Provide the (X, Y) coordinate of the cell's center where the given text is located.  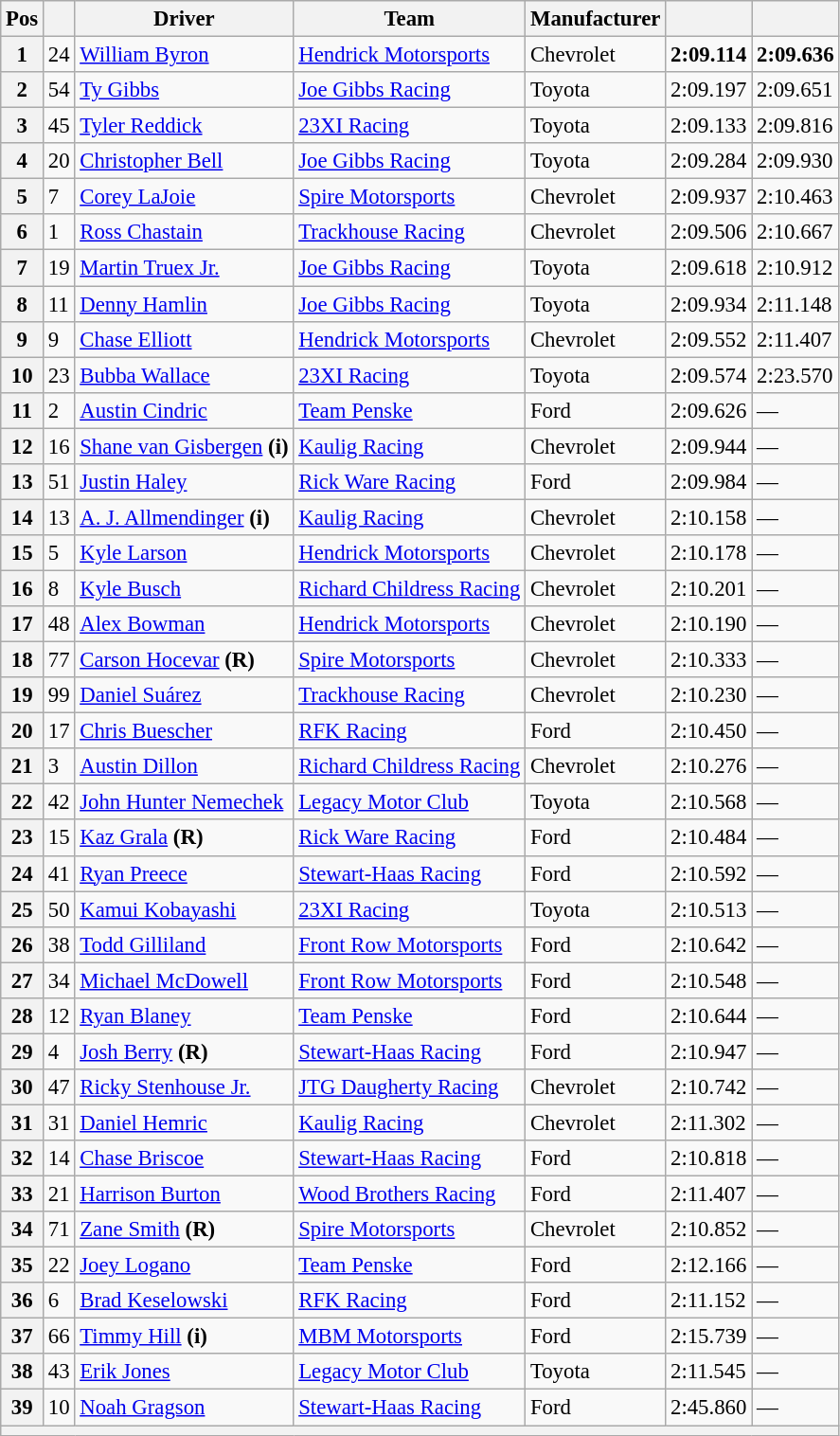
27 (23, 980)
Joey Logano (184, 1265)
Todd Gilliland (184, 944)
39 (23, 1408)
Chase Briscoe (184, 1158)
Chris Buescher (184, 731)
2:09.944 (708, 446)
51 (59, 482)
2:10.513 (708, 909)
2:10.642 (708, 944)
Josh Berry (R) (184, 1051)
2:10.568 (708, 802)
Kyle Busch (184, 588)
Wood Brothers Racing (409, 1194)
36 (23, 1301)
William Byron (184, 55)
47 (59, 1087)
Daniel Suárez (184, 695)
Justin Haley (184, 482)
Brad Keselowski (184, 1301)
71 (59, 1230)
2:09.636 (795, 55)
2:09.618 (708, 268)
2:09.114 (708, 55)
Alex Bowman (184, 624)
54 (59, 90)
2:11.152 (708, 1301)
2:09.552 (708, 339)
2:10.190 (708, 624)
99 (59, 695)
43 (59, 1373)
Kyle Larson (184, 553)
42 (59, 802)
2:09.930 (795, 161)
2:09.651 (795, 90)
Manufacturer (596, 19)
2:09.626 (708, 410)
2:45.860 (708, 1408)
Tyler Reddick (184, 126)
2:10.230 (708, 695)
41 (59, 873)
2:10.201 (708, 588)
2:10.178 (708, 553)
2:10.667 (795, 232)
2:10.333 (708, 660)
2:09.197 (708, 90)
48 (59, 624)
Kamui Kobayashi (184, 909)
2:10.463 (795, 197)
MBM Motorsports (409, 1337)
29 (23, 1051)
30 (23, 1087)
Zane Smith (R) (184, 1230)
Austin Dillon (184, 766)
2:23.570 (795, 375)
2:09.937 (708, 197)
2:12.166 (708, 1265)
2:09.284 (708, 161)
2:09.984 (708, 482)
37 (23, 1337)
Austin Cindric (184, 410)
A. J. Allmendinger (i) (184, 517)
25 (23, 909)
Timmy Hill (i) (184, 1337)
2:11.545 (708, 1373)
2:10.592 (708, 873)
Pos (23, 19)
77 (59, 660)
JTG Daugherty Racing (409, 1087)
33 (23, 1194)
Denny Hamlin (184, 304)
35 (23, 1265)
2:15.739 (708, 1337)
Chase Elliott (184, 339)
2:09.934 (708, 304)
26 (23, 944)
2:09.574 (708, 375)
Daniel Hemric (184, 1122)
Ryan Preece (184, 873)
2:10.158 (708, 517)
Michael McDowell (184, 980)
50 (59, 909)
2:10.276 (708, 766)
2:11.148 (795, 304)
2:10.484 (708, 838)
Ryan Blaney (184, 1016)
2:10.450 (708, 731)
Carson Hocevar (R) (184, 660)
45 (59, 126)
32 (23, 1158)
28 (23, 1016)
Harrison Burton (184, 1194)
Driver (184, 19)
Erik Jones (184, 1373)
Noah Gragson (184, 1408)
Kaz Grala (R) (184, 838)
Ross Chastain (184, 232)
Martin Truex Jr. (184, 268)
2:10.912 (795, 268)
John Hunter Nemechek (184, 802)
66 (59, 1337)
Ty Gibbs (184, 90)
2:11.302 (708, 1122)
2:09.133 (708, 126)
2:10.644 (708, 1016)
18 (23, 660)
2:10.742 (708, 1087)
2:10.818 (708, 1158)
2:10.852 (708, 1230)
Ricky Stenhouse Jr. (184, 1087)
2:09.816 (795, 126)
2:09.506 (708, 232)
Corey LaJoie (184, 197)
Bubba Wallace (184, 375)
2:10.947 (708, 1051)
Christopher Bell (184, 161)
2:10.548 (708, 980)
Shane van Gisbergen (i) (184, 446)
Team (409, 19)
